Identify which cell holds the provided text, then report its [x, y] central coordinate. 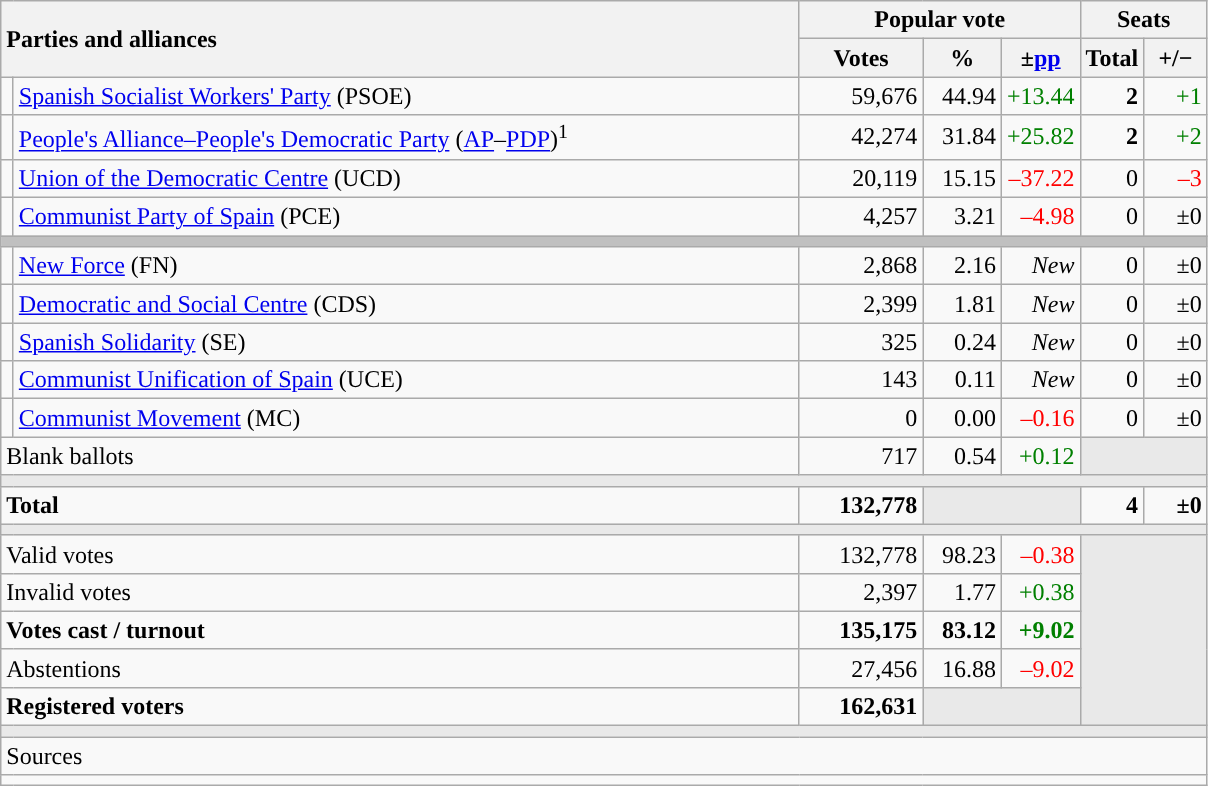
Votes cast / turnout [400, 630]
Registered voters [400, 706]
15.15 [962, 178]
Parties and alliances [400, 39]
4 [1112, 505]
Communist Movement (MC) [406, 418]
135,175 [861, 630]
20,119 [861, 178]
+0.12 [1040, 456]
143 [861, 380]
27,456 [861, 668]
People's Alliance–People's Democratic Party (AP–PDP)1 [406, 138]
83.12 [962, 630]
Votes [861, 58]
% [962, 58]
Spanish Socialist Workers' Party (PSOE) [406, 96]
1.77 [962, 592]
98.23 [962, 554]
59,676 [861, 96]
–9.02 [1040, 668]
2.16 [962, 266]
+9.02 [1040, 630]
–0.16 [1040, 418]
Seats [1144, 20]
Invalid votes [400, 592]
44.94 [962, 96]
2,399 [861, 304]
2,868 [861, 266]
0.00 [962, 418]
±pp [1040, 58]
+0.38 [1040, 592]
Union of the Democratic Centre (UCD) [406, 178]
325 [861, 342]
31.84 [962, 138]
16.88 [962, 668]
+/− [1176, 58]
–0.38 [1040, 554]
+2 [1176, 138]
Sources [604, 756]
42,274 [861, 138]
0.24 [962, 342]
+13.44 [1040, 96]
Popular vote [940, 20]
–37.22 [1040, 178]
–3 [1176, 178]
2,397 [861, 592]
0.11 [962, 380]
4,257 [861, 217]
162,631 [861, 706]
New Force (FN) [406, 266]
Spanish Solidarity (SE) [406, 342]
Blank ballots [400, 456]
1.81 [962, 304]
+1 [1176, 96]
3.21 [962, 217]
717 [861, 456]
Communist Unification of Spain (UCE) [406, 380]
0.54 [962, 456]
Communist Party of Spain (PCE) [406, 217]
+25.82 [1040, 138]
–4.98 [1040, 217]
Abstentions [400, 668]
Valid votes [400, 554]
Democratic and Social Centre (CDS) [406, 304]
